Detect which cell encompasses the target text, then output its (X, Y) center coordinate. 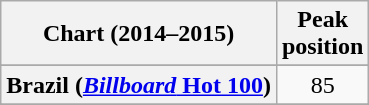
85 (322, 85)
Brazil (Billboard Hot 100) (139, 85)
Peakposition (322, 34)
Chart (2014–2015) (139, 34)
